Search for the cell housing the specified text and yield its [x, y] center coordinate. 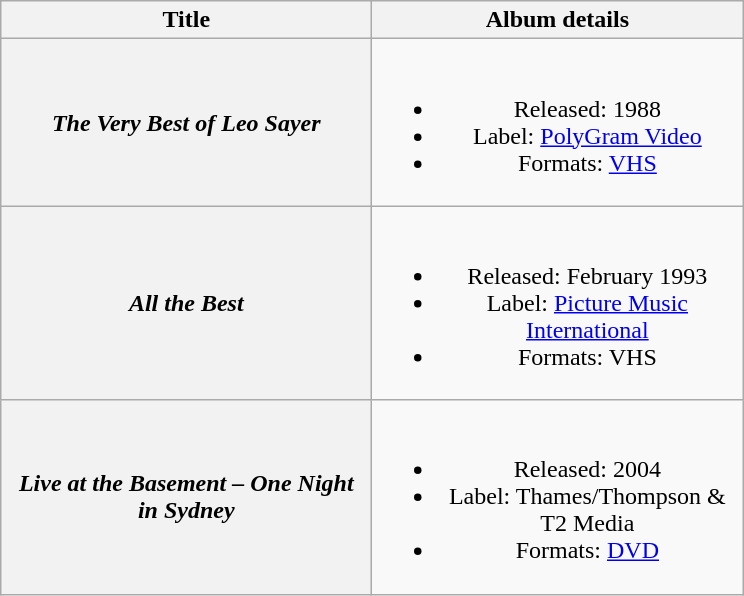
The Very Best of Leo Sayer [186, 122]
Released: 1988Label: PolyGram VideoFormats: VHS [558, 122]
Album details [558, 20]
Released: 2004Label: Thames/Thompson & T2 MediaFormats: DVD [558, 497]
Title [186, 20]
Released: February 1993Label: Picture Music InternationalFormats: VHS [558, 303]
All the Best [186, 303]
Live at the Basement – One Night in Sydney [186, 497]
